Capture the cell that displays the provided text and extract its [x, y] central coordinate. 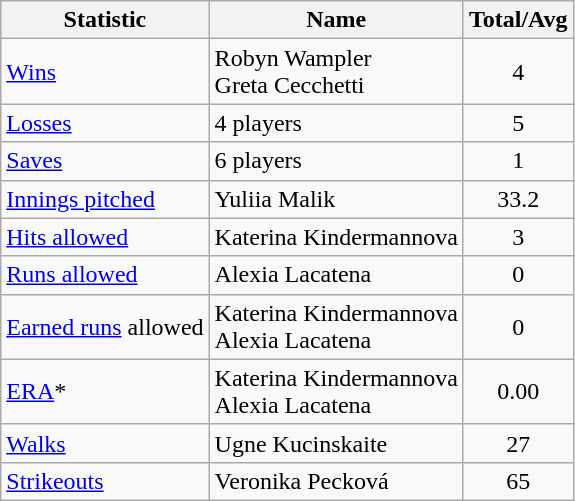
Innings pitched [105, 199]
33.2 [518, 199]
1 [518, 161]
Name [336, 20]
ERA* [105, 392]
Robyn Wampler Greta Cecchetti [336, 72]
Yuliia Malik [336, 199]
Losses [105, 123]
Total/Avg [518, 20]
Hits allowed [105, 237]
3 [518, 237]
Ugne Kucinskaite [336, 443]
65 [518, 481]
Saves [105, 161]
Runs allowed [105, 275]
6 players [336, 161]
4 [518, 72]
Alexia Lacatena [336, 275]
4 players [336, 123]
Strikeouts [105, 481]
5 [518, 123]
0.00 [518, 392]
Katerina Kindermannova [336, 237]
Walks [105, 443]
Earned runs allowed [105, 326]
Veronika Pecková [336, 481]
Statistic [105, 20]
Wins [105, 72]
27 [518, 443]
